Find where the given text appears and provide that cell's center as [x, y] coordinate. 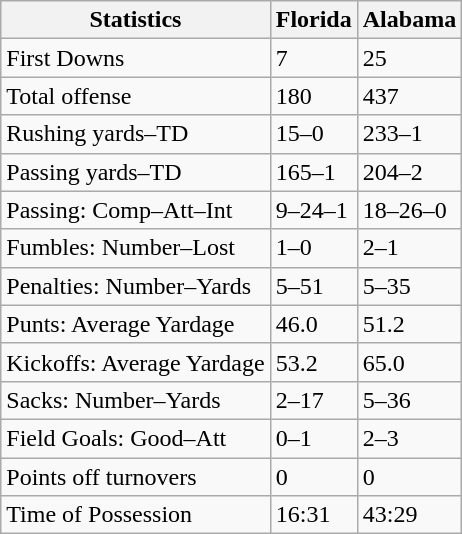
0–1 [314, 438]
Penalties: Number–Yards [136, 286]
First Downs [136, 58]
15–0 [314, 134]
Sacks: Number–Yards [136, 400]
2–3 [409, 438]
Points off turnovers [136, 477]
Punts: Average Yardage [136, 324]
9–24–1 [314, 210]
2–1 [409, 248]
204–2 [409, 172]
18–26–0 [409, 210]
1–0 [314, 248]
Fumbles: Number–Lost [136, 248]
16:31 [314, 515]
51.2 [409, 324]
Passing yards–TD [136, 172]
Total offense [136, 96]
65.0 [409, 362]
Alabama [409, 20]
43:29 [409, 515]
7 [314, 58]
25 [409, 58]
437 [409, 96]
Field Goals: Good–Att [136, 438]
180 [314, 96]
Time of Possession [136, 515]
5–36 [409, 400]
46.0 [314, 324]
Rushing yards–TD [136, 134]
5–35 [409, 286]
5–51 [314, 286]
Florida [314, 20]
Statistics [136, 20]
Kickoffs: Average Yardage [136, 362]
165–1 [314, 172]
53.2 [314, 362]
233–1 [409, 134]
Passing: Comp–Att–Int [136, 210]
2–17 [314, 400]
